Pinpoint the cell where the given text exists, returning its [x, y] midpoint coordinate. 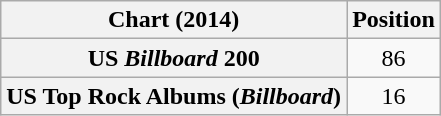
US Top Rock Albums (Billboard) [174, 96]
Position [394, 20]
US Billboard 200 [174, 58]
Chart (2014) [174, 20]
86 [394, 58]
16 [394, 96]
